Output the [x, y] coordinate of the center of the cell containing the given text.  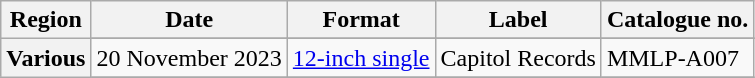
Various [46, 58]
Catalogue no. [677, 20]
12-inch single [361, 58]
20 November 2023 [189, 58]
Region [46, 20]
MMLP-A007 [677, 58]
Label [518, 20]
Capitol Records [518, 58]
Format [361, 20]
Date [189, 20]
